Determine the [x, y] coordinate at the center of the cell enclosing the given text.  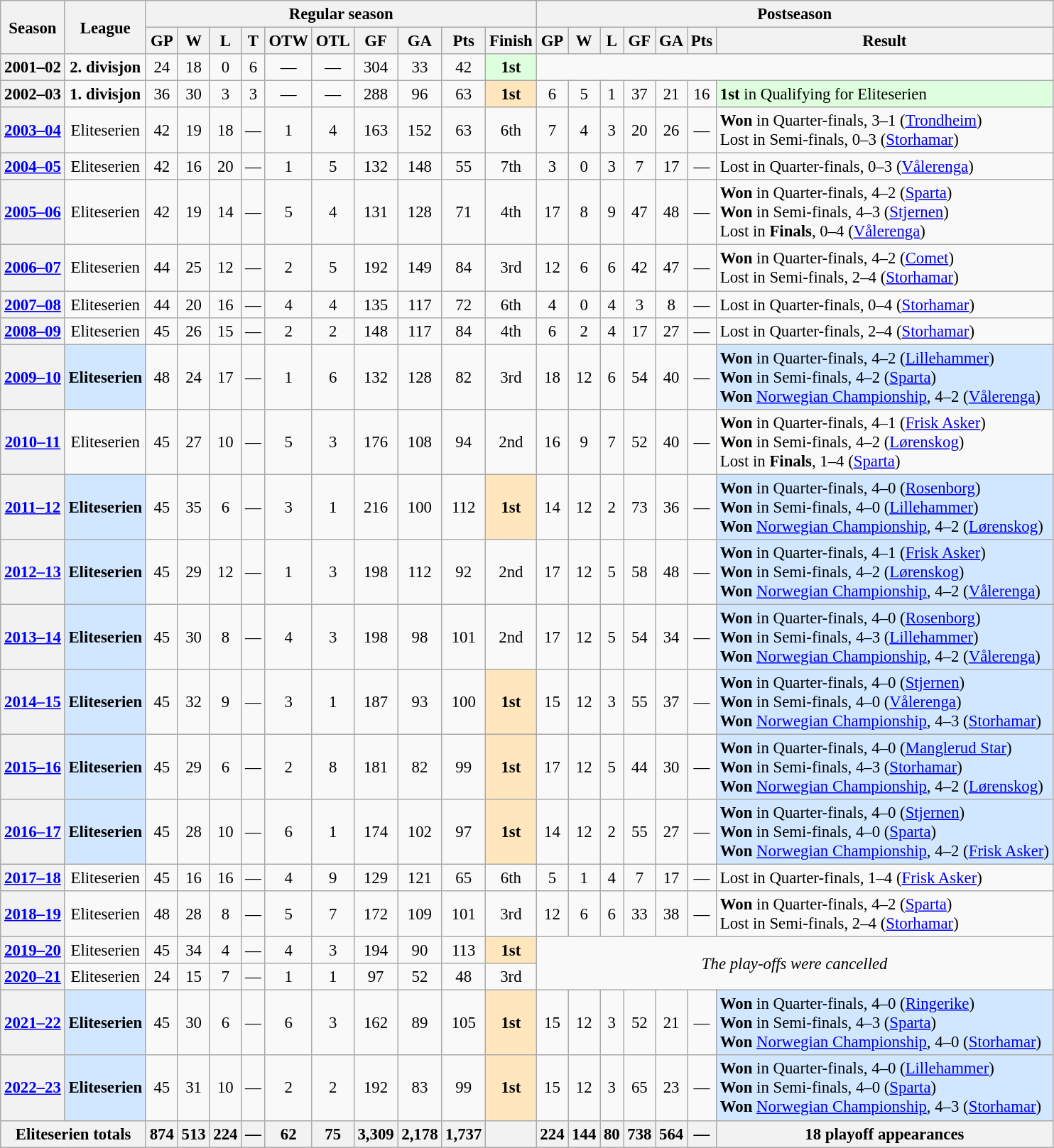
2003–04 [33, 131]
35 [193, 507]
2020–21 [33, 977]
93 [420, 702]
1,737 [464, 1134]
OTL [332, 41]
113 [464, 951]
162 [376, 1023]
T [253, 41]
Lost in Quarter-finals, 0–3 (Vålerenga) [884, 167]
564 [672, 1134]
2015–16 [33, 767]
129 [376, 878]
2004–05 [33, 167]
2022–23 [33, 1088]
176 [376, 442]
75 [332, 1134]
187 [376, 702]
2019–20 [33, 951]
Finish [511, 41]
172 [376, 914]
Won in Quarter-finals, 4–0 (Stjernen)Won in Semi-finals, 4–0 (Vålerenga)Won Norwegian Championship, 4–3 (Storhamar) [884, 702]
2001–02 [33, 67]
149 [420, 268]
League [105, 27]
32 [193, 702]
73 [639, 507]
2012–13 [33, 572]
92 [464, 572]
2014–15 [33, 702]
108 [420, 442]
2013–14 [33, 637]
2006–07 [33, 268]
Won in Quarter-finals, 4–0 (Manglerud Star)Won in Semi-finals, 4–3 (Storhamar)Won Norwegian Championship, 4–2 (Lørenskog) [884, 767]
2005–06 [33, 213]
38 [672, 914]
2010–11 [33, 442]
1. divisjon [105, 94]
2016–17 [33, 832]
The play-offs were cancelled [794, 964]
513 [193, 1134]
Won in Quarter-finals, 4–2 (Comet)Lost in Semi-finals, 2–4 (Storhamar) [884, 268]
Won in Quarter-finals, 4–0 (Rosenborg)Won in Semi-finals, 4–0 (Lillehammer)Won Norwegian Championship, 4–2 (Lørenskog) [884, 507]
18 playoff appearances [884, 1134]
62 [288, 1134]
Regular season [341, 14]
Won in Quarter-finals, 3–1 (Trondheim)Lost in Semi-finals, 0–3 (Storhamar) [884, 131]
216 [376, 507]
96 [420, 94]
105 [464, 1023]
2021–22 [33, 1023]
Won in Quarter-finals, 4–1 (Frisk Asker)Won in Semi-finals, 4–2 (Lørenskog)Won Norwegian Championship, 4–2 (Vålerenga) [884, 572]
163 [376, 131]
98 [420, 637]
2007–08 [33, 305]
121 [420, 878]
288 [376, 94]
80 [612, 1134]
90 [420, 951]
2018–19 [33, 914]
Season [33, 27]
Won in Quarter-finals, 4–0 (Rosenborg)Won in Semi-finals, 4–3 (Lillehammer)Won Norwegian Championship, 4–2 (Vålerenga) [884, 637]
194 [376, 951]
58 [639, 572]
131 [376, 213]
181 [376, 767]
3,309 [376, 1134]
Result [884, 41]
94 [464, 442]
7th [511, 167]
23 [672, 1088]
31 [193, 1088]
83 [420, 1088]
874 [162, 1134]
72 [464, 305]
Lost in Quarter-finals, 2–4 (Storhamar) [884, 331]
Won in Quarter-finals, 4–0 (Stjernen)Won in Semi-finals, 4–0 (Sparta)Won Norwegian Championship, 4–2 (Frisk Asker) [884, 832]
2,178 [420, 1134]
2. divisjon [105, 67]
144 [584, 1134]
109 [420, 914]
Won in Quarter-finals, 4–0 (Lillehammer)Won in Semi-finals, 4–0 (Sparta)Won Norwegian Championship, 4–3 (Storhamar) [884, 1088]
304 [376, 67]
25 [193, 268]
71 [464, 213]
2008–09 [33, 331]
Eliteserien totals [74, 1134]
Postseason [794, 14]
2011–12 [33, 507]
Won in Quarter-finals, 4–2 (Sparta)Lost in Semi-finals, 2–4 (Storhamar) [884, 914]
2017–18 [33, 878]
135 [376, 305]
152 [420, 131]
Won in Quarter-finals, 4–1 (Frisk Asker)Won in Semi-finals, 4–2 (Lørenskog)Lost in Finals, 1–4 (Sparta) [884, 442]
Won in Quarter-finals, 4–2 (Sparta)Won in Semi-finals, 4–3 (Stjernen)Lost in Finals, 0–4 (Vålerenga) [884, 213]
174 [376, 832]
OTW [288, 41]
2002–03 [33, 94]
Won in Quarter-finals, 4–0 (Ringerike)Won in Semi-finals, 4–3 (Sparta)Won Norwegian Championship, 4–0 (Storhamar) [884, 1023]
2009–10 [33, 377]
Lost in Quarter-finals, 1–4 (Frisk Asker) [884, 878]
89 [420, 1023]
Won in Quarter-finals, 4–2 (Lillehammer)Won in Semi-finals, 4–2 (Sparta)Won Norwegian Championship, 4–2 (Vålerenga) [884, 377]
1st in Qualifying for Eliteserien [884, 94]
102 [420, 832]
738 [639, 1134]
Lost in Quarter-finals, 0–4 (Storhamar) [884, 305]
